Identify which cell holds the provided text, then report its (X, Y) central coordinate. 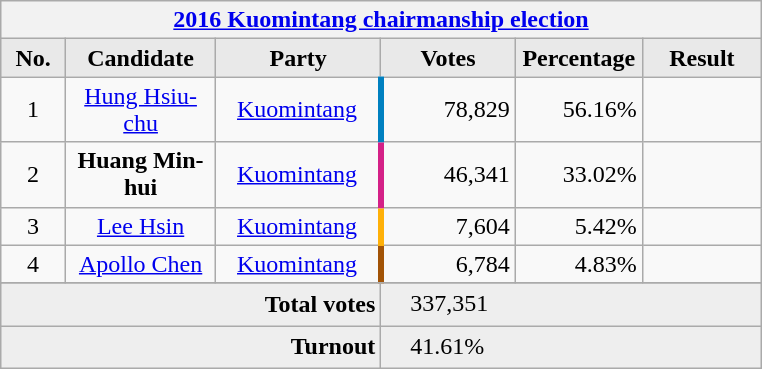
Party (298, 58)
Total votes (190, 304)
Huang Min-hui (141, 174)
337,351 (572, 304)
3 (32, 226)
2 (32, 174)
5.42% (578, 226)
Turnout (190, 348)
4 (32, 264)
No. (32, 58)
7,604 (448, 226)
41.61% (572, 348)
2016 Kuomintang chairmanship election (380, 20)
56.16% (578, 110)
78,829 (448, 110)
Apollo Chen (141, 264)
6,784 (448, 264)
33.02% (578, 174)
Hung Hsiu-chu (141, 110)
Candidate (141, 58)
46,341 (448, 174)
1 (32, 110)
Result (702, 58)
Lee Hsin (141, 226)
4.83% (578, 264)
Percentage (578, 58)
Votes (448, 58)
